Extract the [X, Y] coordinate from the center of the cell holding the provided text.  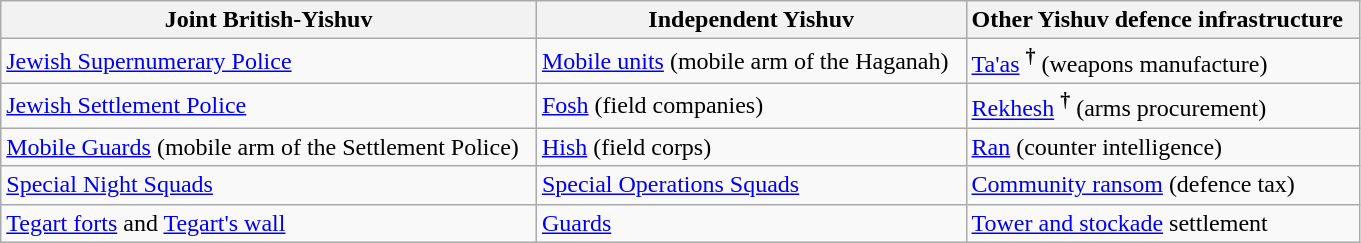
Mobile units (mobile arm of the Haganah) [751, 62]
Ran (counter intelligence) [1163, 147]
Rekhesh † (arms procurement) [1163, 106]
Special Operations Squads [751, 185]
Other Yishuv defence infrastructure [1163, 20]
Special Night Squads [269, 185]
Tower and stockade settlement [1163, 223]
Tegart forts and Tegart's wall [269, 223]
Jewish Supernumerary Police [269, 62]
Ta'as † (weapons manufacture) [1163, 62]
Independent Yishuv [751, 20]
Hish (field corps) [751, 147]
Joint British-Yishuv [269, 20]
Guards [751, 223]
Fosh (field companies) [751, 106]
Jewish Settlement Police [269, 106]
Mobile Guards (mobile arm of the Settlement Police) [269, 147]
Community ransom (defence tax) [1163, 185]
